Pinpoint the cell where the given text exists, returning its (x, y) midpoint coordinate. 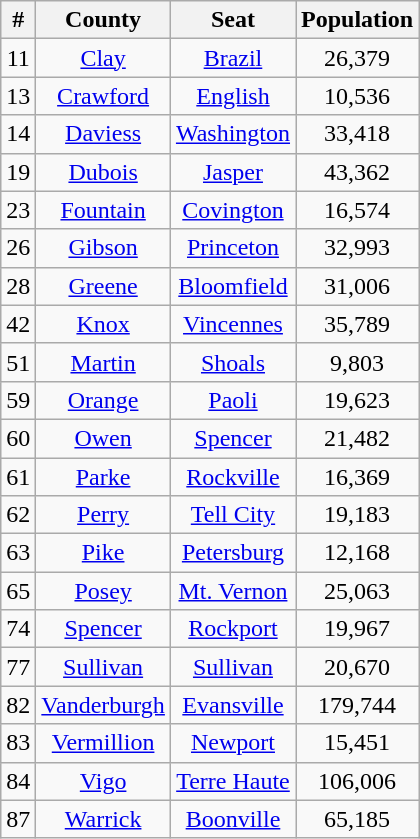
Evansville (232, 705)
Perry (104, 515)
Newport (232, 743)
87 (18, 819)
63 (18, 553)
Rockport (232, 629)
Daviess (104, 134)
Gibson (104, 248)
19,183 (358, 515)
Mt. Vernon (232, 591)
14 (18, 134)
82 (18, 705)
19 (18, 172)
28 (18, 286)
23 (18, 210)
Boonville (232, 819)
Fountain (104, 210)
Dubois (104, 172)
Warrick (104, 819)
12,168 (358, 553)
Knox (104, 324)
Vermillion (104, 743)
Shoals (232, 362)
26 (18, 248)
Princeton (232, 248)
20,670 (358, 667)
Vanderburgh (104, 705)
33,418 (358, 134)
Terre Haute (232, 781)
106,006 (358, 781)
Owen (104, 438)
Rockville (232, 477)
16,369 (358, 477)
59 (18, 400)
77 (18, 667)
Posey (104, 591)
83 (18, 743)
Population (358, 20)
26,379 (358, 58)
Tell City (232, 515)
32,993 (358, 248)
Seat (232, 20)
County (104, 20)
Petersburg (232, 553)
179,744 (358, 705)
Vincennes (232, 324)
Clay (104, 58)
84 (18, 781)
10,536 (358, 96)
65,185 (358, 819)
62 (18, 515)
35,789 (358, 324)
16,574 (358, 210)
Orange (104, 400)
11 (18, 58)
Crawford (104, 96)
English (232, 96)
9,803 (358, 362)
Paoli (232, 400)
Bloomfield (232, 286)
Pike (104, 553)
60 (18, 438)
31,006 (358, 286)
# (18, 20)
61 (18, 477)
25,063 (358, 591)
Brazil (232, 58)
42 (18, 324)
21,482 (358, 438)
Greene (104, 286)
Jasper (232, 172)
Washington (232, 134)
74 (18, 629)
65 (18, 591)
Covington (232, 210)
Martin (104, 362)
13 (18, 96)
19,967 (358, 629)
Vigo (104, 781)
19,623 (358, 400)
15,451 (358, 743)
51 (18, 362)
43,362 (358, 172)
Parke (104, 477)
